Find where the given text appears and provide that cell's center as (x, y) coordinate. 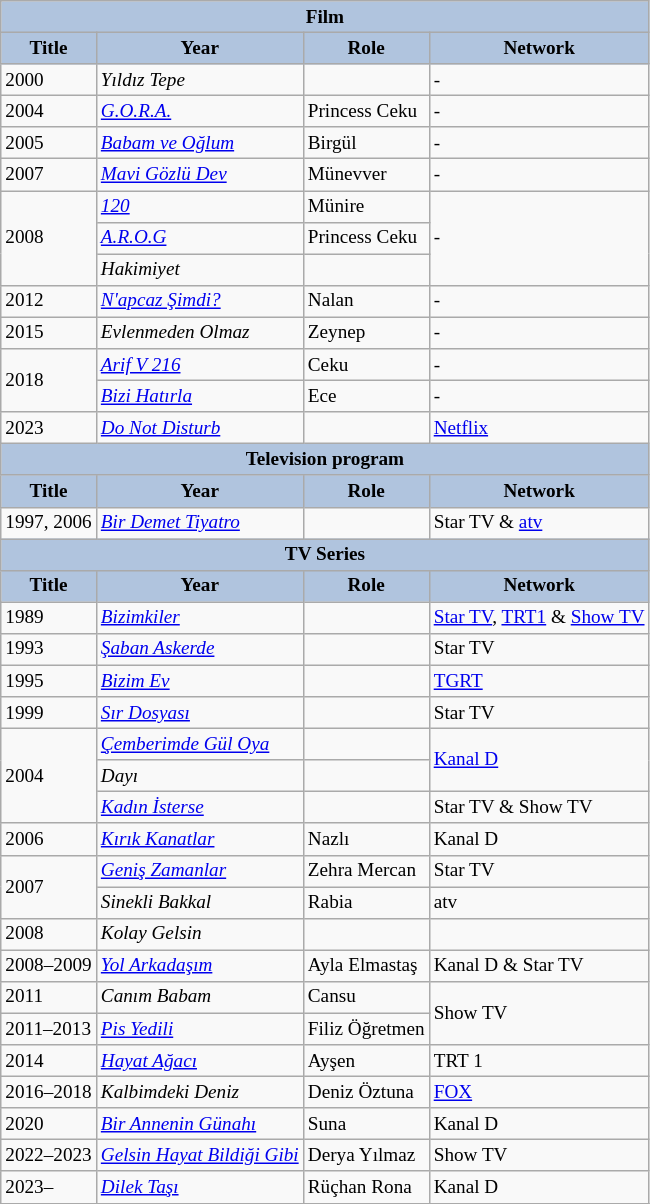
2023 (49, 428)
Bir Annenin Günahı (200, 1124)
Derya Yılmaz (366, 1156)
120 (200, 206)
TGRT (539, 681)
Kırık Kanatlar (200, 839)
Hayat Ağacı (200, 1061)
1993 (49, 649)
Kanal D & Star TV (539, 966)
Münevver (366, 175)
Sır Dosyası (200, 713)
1995 (49, 681)
A.R.O.G (200, 238)
2023– (49, 1187)
Kalbimdeki Deniz (200, 1092)
Netflix (539, 428)
Gelsin Hayat Bildiği Gibi (200, 1156)
Ayla Elmastaş (366, 966)
FOX (539, 1092)
Canım Babam (200, 997)
Nazlı (366, 839)
Babam ve Oğlum (200, 143)
G.O.R.A. (200, 111)
Çemberimde Gül Oya (200, 744)
2012 (49, 301)
Evlenmeden Olmaz (200, 333)
Kolay Gelsin (200, 934)
TV Series (325, 554)
Pis Yedili (200, 1029)
Geniş Zamanlar (200, 871)
Yıldız Tepe (200, 80)
2016–2018 (49, 1092)
Do Not Disturb (200, 428)
Bizi Hatırla (200, 396)
Ceku (366, 365)
Zeynep (366, 333)
Yol Arkadaşım (200, 966)
Dilek Taşı (200, 1187)
2015 (49, 333)
atv (539, 902)
Sinekli Bakkal (200, 902)
2020 (49, 1124)
Suna (366, 1124)
Bir Demet Tiyatro (200, 523)
Arif V 216 (200, 365)
Dayı (200, 776)
Television program (325, 460)
Nalan (366, 301)
Cansu (366, 997)
2018 (49, 380)
Star TV, TRT1 & Show TV (539, 618)
Film (325, 17)
TRT 1 (539, 1061)
Mavi Gözlü Dev (200, 175)
Deniz Öztuna (366, 1092)
1989 (49, 618)
2005 (49, 143)
2022–2023 (49, 1156)
Hakimiyet (200, 270)
Birgül (366, 143)
Star TV & Show TV (539, 808)
2011 (49, 997)
Kadın İsterse (200, 808)
2008–2009 (49, 966)
2014 (49, 1061)
Zehra Mercan (366, 871)
2011–2013 (49, 1029)
Rabia (366, 902)
Münire (366, 206)
Bizim Ev (200, 681)
Star TV & atv (539, 523)
Ayşen (366, 1061)
Bizimkiler (200, 618)
Filiz Öğretmen (366, 1029)
Rüçhan Rona (366, 1187)
Ece (366, 396)
1997, 2006 (49, 523)
2000 (49, 80)
Şaban Askerde (200, 649)
2006 (49, 839)
1999 (49, 713)
N'apcaz Şimdi? (200, 301)
